Capture the cell that displays the provided text and extract its [X, Y] central coordinate. 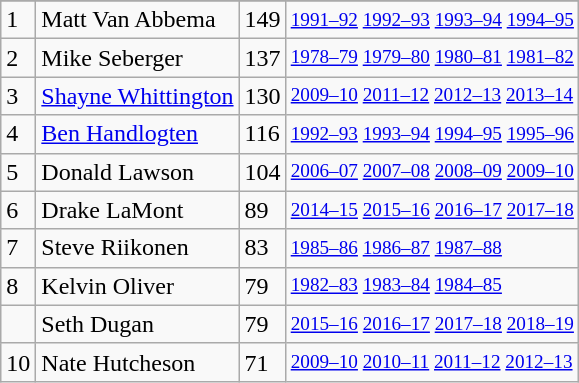
Seth Dugan [138, 324]
8 [18, 286]
Shayne Whittington [138, 96]
Donald Lawson [138, 172]
2 [18, 58]
Matt Van Abbema [138, 20]
1991–92 1992–93 1993–94 1994–95 [432, 20]
Mike Seberger [138, 58]
83 [262, 248]
Nate Hutcheson [138, 362]
89 [262, 210]
Ben Handlogten [138, 134]
1992–93 1993–94 1994–95 1995–96 [432, 134]
10 [18, 362]
5 [18, 172]
1982–83 1983–84 1984–85 [432, 286]
137 [262, 58]
Kelvin Oliver [138, 286]
71 [262, 362]
1978–79 1979–80 1980–81 1981–82 [432, 58]
116 [262, 134]
1985–86 1986–87 1987–88 [432, 248]
149 [262, 20]
2015–16 2016–17 2017–18 2018–19 [432, 324]
2009–10 2010–11 2011–12 2012–13 [432, 362]
104 [262, 172]
3 [18, 96]
130 [262, 96]
6 [18, 210]
2009–10 2011–12 2012–13 2013–14 [432, 96]
2006–07 2007–08 2008–09 2009–10 [432, 172]
Steve Riikonen [138, 248]
1 [18, 20]
Drake LaMont [138, 210]
7 [18, 248]
4 [18, 134]
2014–15 2015–16 2016–17 2017–18 [432, 210]
